Return [X, Y] of the center of cell containing provided text 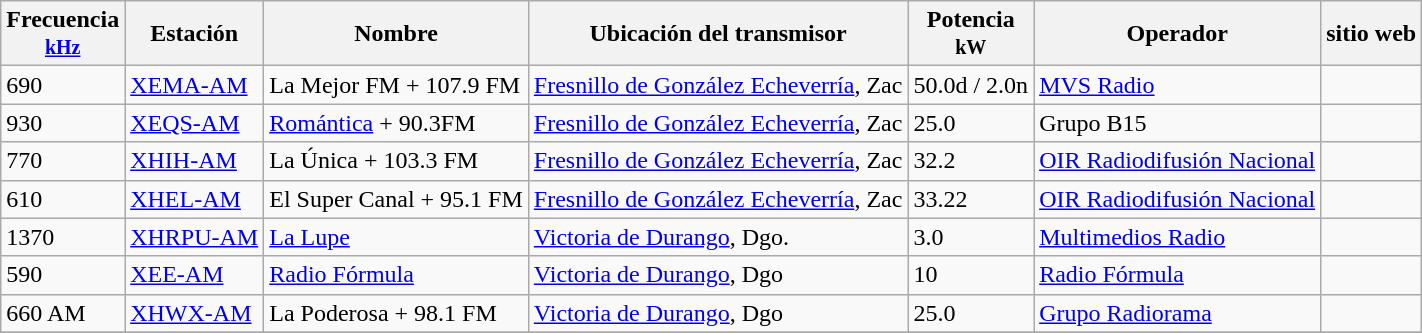
Victoria de Durango, Dgo. [718, 237]
sitio web [1372, 34]
10 [971, 275]
Grupo Radiorama [1178, 313]
Operador [1178, 34]
690 [63, 85]
La Única + 103.3 FM [396, 161]
XHEL-AM [194, 199]
XEQS-AM [194, 123]
32.2 [971, 161]
XHIH-AM [194, 161]
50.0d / 2.0n [971, 85]
XHWX-AM [194, 313]
La Mejor FM + 107.9 FM [396, 85]
770 [63, 161]
PotenciakW [971, 34]
FrecuenciakHz [63, 34]
XEMA-AM [194, 85]
La Poderosa + 98.1 FM [396, 313]
1370 [63, 237]
Grupo B15 [1178, 123]
930 [63, 123]
Ubicación del transmisor [718, 34]
Estación [194, 34]
Multimedios Radio [1178, 237]
XEE-AM [194, 275]
610 [63, 199]
3.0 [971, 237]
MVS Radio [1178, 85]
La Lupe [396, 237]
XHRPU-AM [194, 237]
Romántica + 90.3FM [396, 123]
590 [63, 275]
Nombre [396, 34]
33.22 [971, 199]
660 AM [63, 313]
El Super Canal + 95.1 FM [396, 199]
